Return the (X, Y) coordinate for the center point of the cell that contains the specified text.  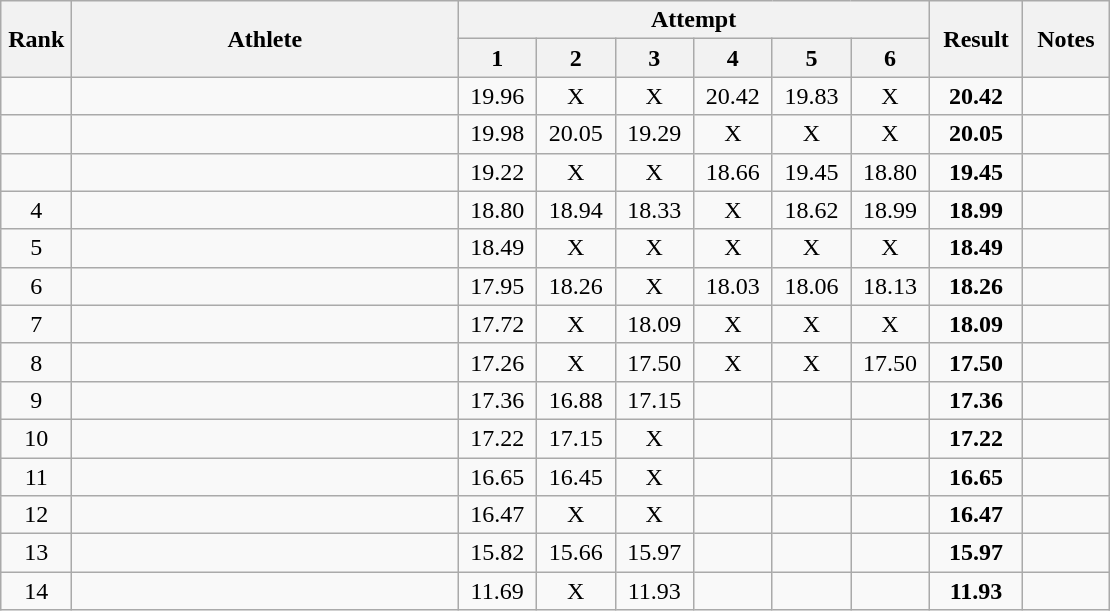
11 (36, 477)
18.06 (812, 286)
17.26 (498, 362)
16.88 (576, 400)
15.66 (576, 553)
8 (36, 362)
14 (36, 591)
Notes (1066, 39)
17.95 (498, 286)
7 (36, 324)
18.33 (654, 210)
Result (976, 39)
15.82 (498, 553)
18.66 (734, 172)
Attempt (694, 20)
18.13 (890, 286)
13 (36, 553)
19.96 (498, 96)
1 (498, 58)
Athlete (265, 39)
18.94 (576, 210)
17.72 (498, 324)
19.83 (812, 96)
18.62 (812, 210)
11.69 (498, 591)
Rank (36, 39)
2 (576, 58)
10 (36, 438)
16.45 (576, 477)
18.03 (734, 286)
9 (36, 400)
19.98 (498, 134)
19.22 (498, 172)
12 (36, 515)
19.29 (654, 134)
3 (654, 58)
